Return (X, Y) of the center of cell containing provided text 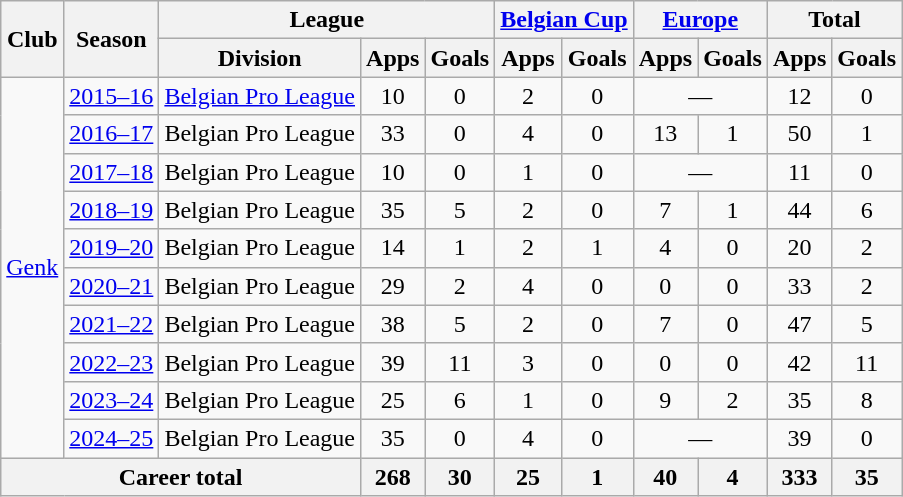
2018–19 (112, 210)
30 (460, 477)
13 (665, 134)
2015–16 (112, 96)
Total (834, 20)
2023–24 (112, 400)
29 (393, 286)
9 (665, 400)
333 (799, 477)
50 (799, 134)
League (327, 20)
2017–18 (112, 172)
Season (112, 39)
40 (665, 477)
44 (799, 210)
Europe (700, 20)
2016–17 (112, 134)
Genk (32, 268)
Career total (181, 477)
20 (799, 248)
2022–23 (112, 362)
2020–21 (112, 286)
2024–25 (112, 438)
12 (799, 96)
Division (260, 58)
8 (867, 400)
47 (799, 324)
268 (393, 477)
2019–20 (112, 248)
2021–22 (112, 324)
42 (799, 362)
Belgian Cup (564, 20)
38 (393, 324)
3 (528, 362)
Club (32, 39)
14 (393, 248)
